Output the (X, Y) coordinate of the center of the cell containing the given text.  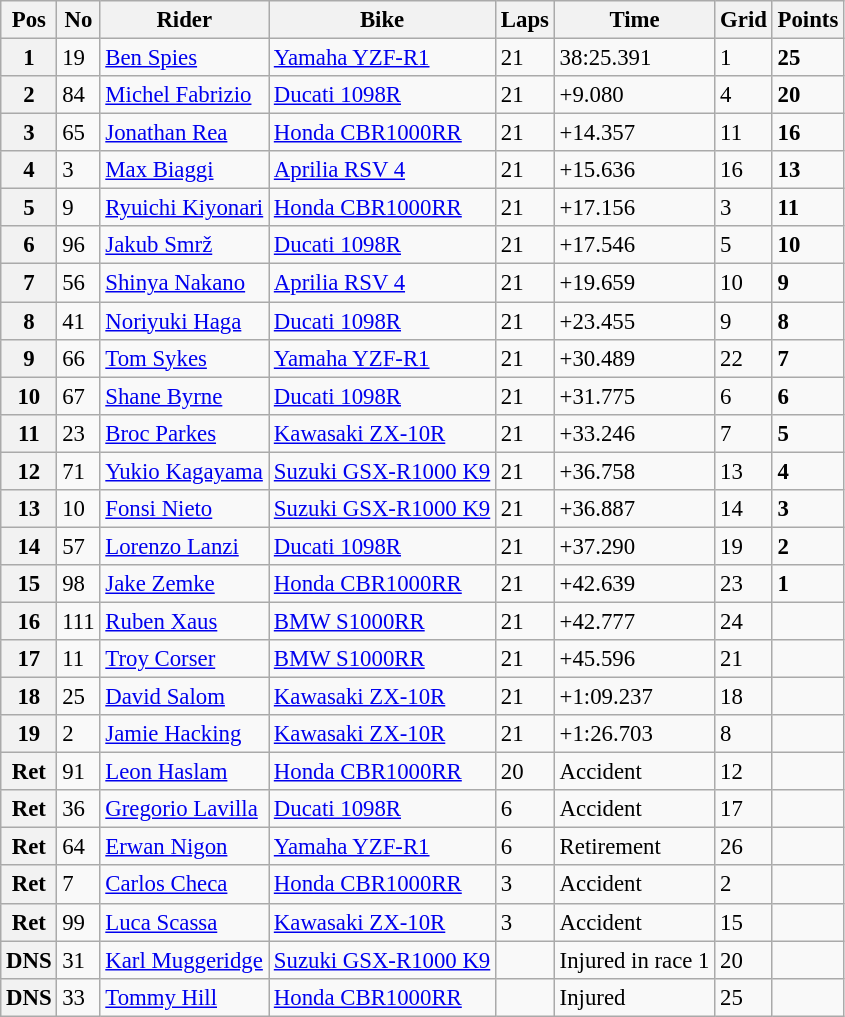
+17.156 (634, 208)
Yukio Kagayama (184, 471)
Jonathan Rea (184, 133)
Leon Haslam (184, 772)
Tom Sykes (184, 358)
+14.357 (634, 133)
Pos (29, 20)
+1:26.703 (634, 734)
56 (78, 283)
Ben Spies (184, 58)
96 (78, 245)
Retirement (634, 847)
+9.080 (634, 95)
71 (78, 471)
Noriyuki Haga (184, 321)
Karl Muggeridge (184, 960)
Injured in race 1 (634, 960)
Michel Fabrizio (184, 95)
67 (78, 396)
31 (78, 960)
Shane Byrne (184, 396)
+36.758 (634, 471)
57 (78, 546)
Gregorio Lavilla (184, 809)
Lorenzo Lanzi (184, 546)
David Salom (184, 697)
+45.596 (634, 659)
Carlos Checa (184, 885)
Grid (744, 20)
65 (78, 133)
+33.246 (634, 433)
84 (78, 95)
No (78, 20)
Luca Scassa (184, 922)
Points (808, 20)
111 (78, 621)
+15.636 (634, 170)
Rider (184, 20)
Ryuichi Kiyonari (184, 208)
+19.659 (634, 283)
41 (78, 321)
Broc Parkes (184, 433)
33 (78, 997)
+42.777 (634, 621)
22 (744, 358)
98 (78, 584)
64 (78, 847)
26 (744, 847)
38:25.391 (634, 58)
Jake Zemke (184, 584)
Ruben Xaus (184, 621)
Injured (634, 997)
66 (78, 358)
Max Biaggi (184, 170)
+31.775 (634, 396)
Jakub Smrž (184, 245)
+42.639 (634, 584)
Troy Corser (184, 659)
Fonsi Nieto (184, 509)
+17.546 (634, 245)
24 (744, 621)
99 (78, 922)
+30.489 (634, 358)
+36.887 (634, 509)
91 (78, 772)
+37.290 (634, 546)
+1:09.237 (634, 697)
Time (634, 20)
Bike (382, 20)
Laps (526, 20)
Shinya Nakano (184, 283)
Erwan Nigon (184, 847)
Tommy Hill (184, 997)
36 (78, 809)
Jamie Hacking (184, 734)
+23.455 (634, 321)
